Identify which cell holds the provided text, then report its [X, Y] central coordinate. 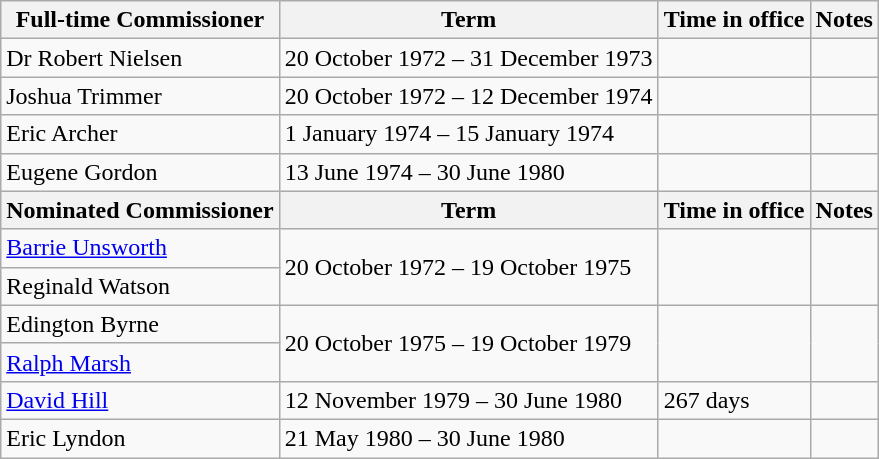
20 October 1972 – 12 December 1974 [468, 96]
267 days [734, 400]
13 June 1974 – 30 June 1980 [468, 172]
Full-time Commissioner [140, 20]
12 November 1979 – 30 June 1980 [468, 400]
Nominated Commissioner [140, 210]
20 October 1975 – 19 October 1979 [468, 343]
Reginald Watson [140, 286]
David Hill [140, 400]
1 January 1974 – 15 January 1974 [468, 134]
Dr Robert Nielsen [140, 58]
Edington Byrne [140, 324]
Eugene Gordon [140, 172]
Ralph Marsh [140, 362]
21 May 1980 – 30 June 1980 [468, 438]
Barrie Unsworth [140, 248]
20 October 1972 – 19 October 1975 [468, 267]
20 October 1972 – 31 December 1973 [468, 58]
Eric Archer [140, 134]
Joshua Trimmer [140, 96]
Eric Lyndon [140, 438]
